Identify which cell holds the provided text, then report its [X, Y] central coordinate. 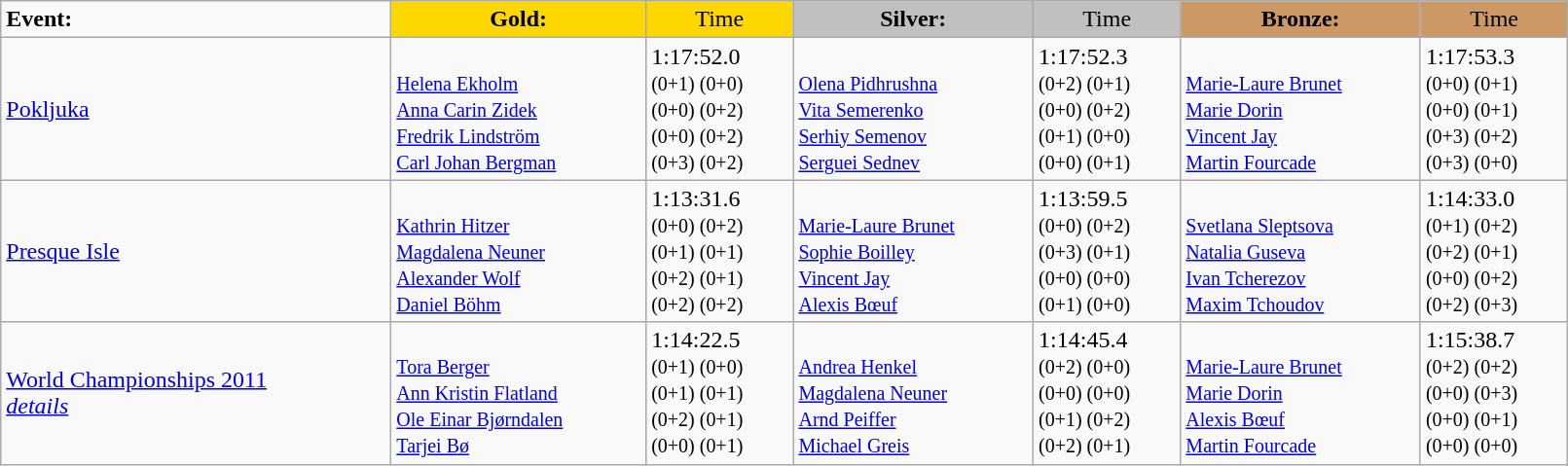
Bronze: [1300, 19]
Helena EkholmAnna Carin ZidekFredrik LindströmCarl Johan Bergman [519, 109]
1:14:33.0(0+1) (0+2)(0+2) (0+1)(0+0) (0+2)(0+2) (0+3) [1493, 251]
1:17:53.3(0+0) (0+1)(0+0) (0+1)(0+3) (0+2)(0+3) (0+0) [1493, 109]
1:14:45.4(0+2) (0+0)(0+0) (0+0)(0+1) (0+2)(0+2) (0+1) [1108, 393]
Gold: [519, 19]
Event: [197, 19]
Marie-Laure BrunetSophie BoilleyVincent JayAlexis Bœuf [913, 251]
Presque Isle [197, 251]
1:14:22.5(0+1) (0+0)(0+1) (0+1)(0+2) (0+1)(0+0) (0+1) [720, 393]
1:17:52.3(0+2) (0+1)(0+0) (0+2)(0+1) (0+0)(0+0) (0+1) [1108, 109]
Silver: [913, 19]
Svetlana SleptsovaNatalia GusevaIvan TcherezovMaxim Tchoudov [1300, 251]
Marie-Laure BrunetMarie DorinAlexis BœufMartin Fourcade [1300, 393]
1:17:52.0(0+1) (0+0)(0+0) (0+2)(0+0) (0+2)(0+3) (0+2) [720, 109]
Marie-Laure BrunetMarie DorinVincent JayMartin Fourcade [1300, 109]
World Championships 2011details [197, 393]
1:15:38.7(0+2) (0+2)(0+0) (0+3)(0+0) (0+1)(0+0) (0+0) [1493, 393]
1:13:59.5(0+0) (0+2)(0+3) (0+1)(0+0) (0+0)(0+1) (0+0) [1108, 251]
Kathrin HitzerMagdalena NeunerAlexander WolfDaniel Böhm [519, 251]
1:13:31.6(0+0) (0+2)(0+1) (0+1)(0+2) (0+1)(0+2) (0+2) [720, 251]
Andrea HenkelMagdalena NeunerArnd PeifferMichael Greis [913, 393]
Tora BergerAnn Kristin FlatlandOle Einar BjørndalenTarjei Bø [519, 393]
Olena PidhrushnaVita SemerenkoSerhiy SemenovSerguei Sednev [913, 109]
Pokljuka [197, 109]
